Identify which cell holds the provided text, then report its [X, Y] central coordinate. 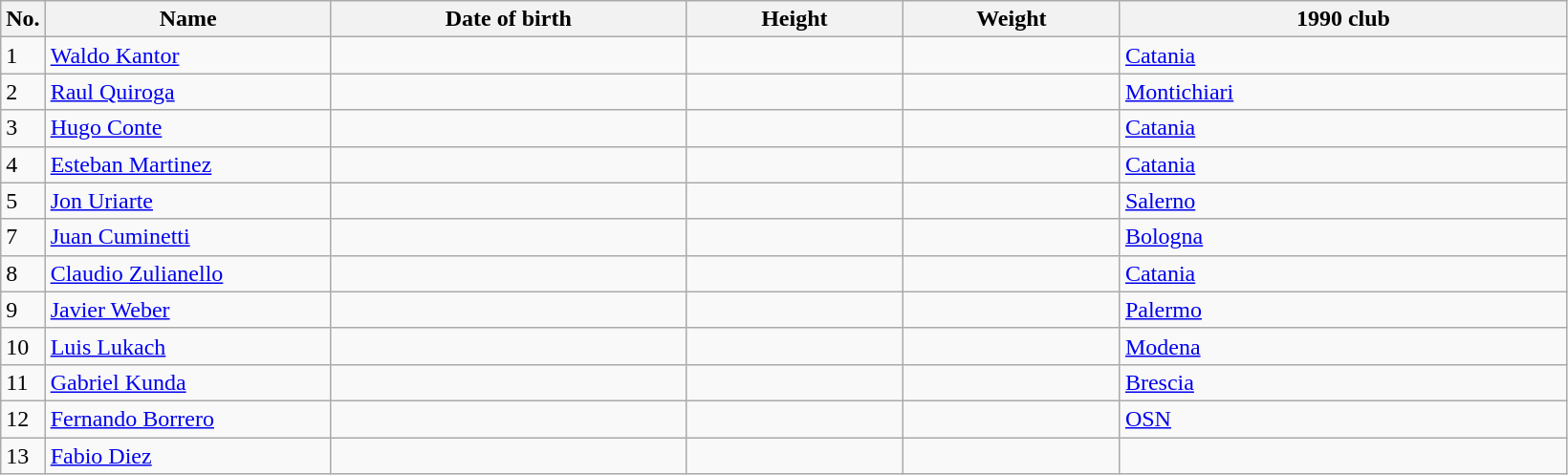
2 [23, 92]
10 [23, 346]
Weight [1012, 19]
Gabriel Kunda [187, 382]
Modena [1342, 346]
Montichiari [1342, 92]
Name [187, 19]
11 [23, 382]
Brescia [1342, 382]
Hugo Conte [187, 128]
Waldo Kantor [187, 55]
12 [23, 419]
Fabio Diez [187, 456]
13 [23, 456]
Date of birth [509, 19]
Bologna [1342, 237]
Salerno [1342, 201]
7 [23, 237]
8 [23, 273]
Claudio Zulianello [187, 273]
Fernando Borrero [187, 419]
Raul Quiroga [187, 92]
4 [23, 164]
No. [23, 19]
Jon Uriarte [187, 201]
Juan Cuminetti [187, 237]
5 [23, 201]
Esteban Martinez [187, 164]
Palermo [1342, 310]
9 [23, 310]
1 [23, 55]
Javier Weber [187, 310]
Height [794, 19]
1990 club [1342, 19]
Luis Lukach [187, 346]
OSN [1342, 419]
3 [23, 128]
